Identify which cell holds the provided text, then report its (X, Y) central coordinate. 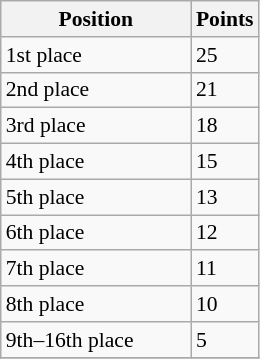
Points (225, 19)
5th place (96, 197)
3rd place (96, 126)
1st place (96, 55)
6th place (96, 233)
4th place (96, 162)
9th–16th place (96, 340)
8th place (96, 304)
12 (225, 233)
10 (225, 304)
21 (225, 90)
25 (225, 55)
13 (225, 197)
Position (96, 19)
5 (225, 340)
7th place (96, 269)
2nd place (96, 90)
15 (225, 162)
18 (225, 126)
11 (225, 269)
